For the text-containing cell, return its midpoint in (X, Y) coordinate format. 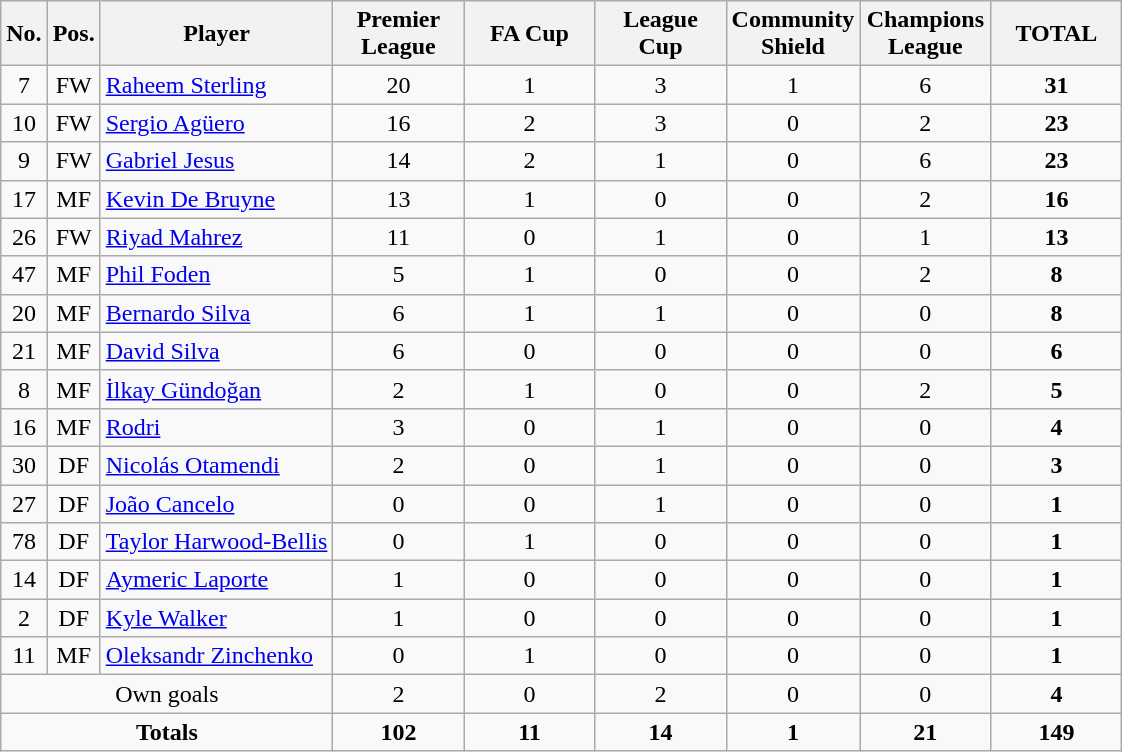
Raheem Sterling (216, 85)
26 (24, 237)
30 (24, 465)
Oleksandr Zinchenko (216, 656)
Sergio Agüero (216, 123)
Totals (167, 732)
Own goals (167, 694)
Rodri (216, 427)
Taylor Harwood-Bellis (216, 542)
Nicolás Otamendi (216, 465)
Gabriel Jesus (216, 161)
9 (24, 161)
João Cancelo (216, 503)
Premier League (398, 34)
No. (24, 34)
TOTAL (1056, 34)
İlkay Gündoğan (216, 389)
Champions League (926, 34)
Kyle Walker (216, 618)
47 (24, 275)
Pos. (74, 34)
7 (24, 85)
102 (398, 732)
FA Cup (530, 34)
17 (24, 199)
149 (1056, 732)
Aymeric Laporte (216, 580)
10 (24, 123)
Player (216, 34)
David Silva (216, 351)
Community Shield (793, 34)
League Cup (660, 34)
27 (24, 503)
Riyad Mahrez (216, 237)
31 (1056, 85)
Kevin De Bruyne (216, 199)
Phil Foden (216, 275)
Bernardo Silva (216, 313)
78 (24, 542)
